From the cell containing the given text, extract its center point as [X, Y] coordinate. 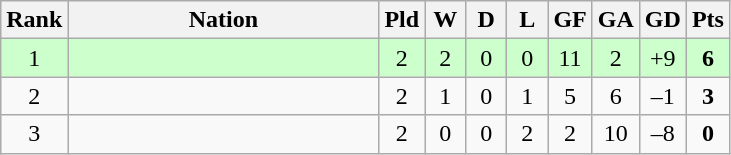
Pts [708, 20]
11 [570, 58]
L [528, 20]
W [446, 20]
GF [570, 20]
Pld [402, 20]
Rank [34, 20]
10 [616, 134]
–1 [662, 96]
GD [662, 20]
+9 [662, 58]
D [486, 20]
–8 [662, 134]
GA [616, 20]
Nation [224, 20]
5 [570, 96]
